For the text-containing cell, return its midpoint in [X, Y] coordinate format. 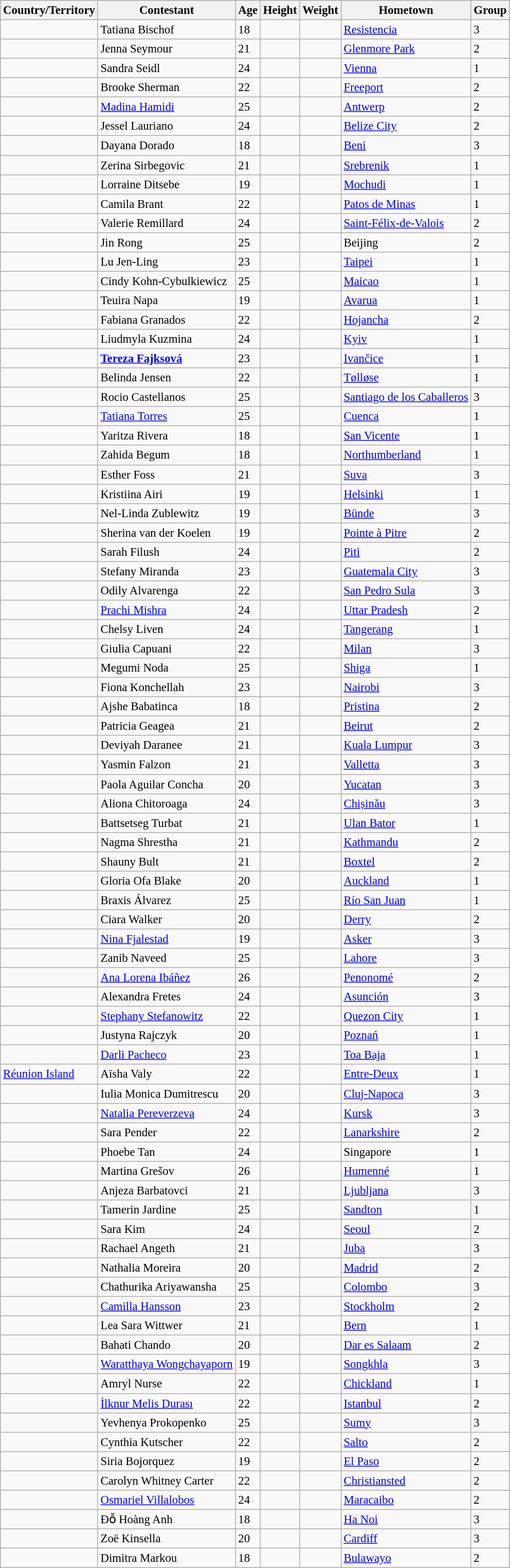
Paola Aguilar Concha [167, 784]
Réunion Island [49, 1074]
Camilla Hansson [167, 1307]
Cuenca [406, 416]
Chelsy Liven [167, 629]
Bulawayo [406, 1558]
Jin Rong [167, 242]
Tatiana Torres [167, 416]
Yaritza Rivera [167, 436]
Humenné [406, 1171]
Derry [406, 920]
Hojancha [406, 320]
Auckland [406, 881]
Country/Territory [49, 10]
Tangerang [406, 629]
Belinda Jensen [167, 378]
Group [490, 10]
Giulia Capuani [167, 649]
Battsetseg Turbat [167, 823]
Poznań [406, 1035]
Zerina Sirbegovic [167, 165]
Sherina van der Koelen [167, 533]
Avarua [406, 301]
Santiago de los Caballeros [406, 397]
Natalia Pereverzeva [167, 1113]
Weight [320, 10]
Tamerin Jardine [167, 1210]
Sandton [406, 1210]
Height [280, 10]
El Paso [406, 1461]
Sara Kim [167, 1229]
Piti [406, 552]
Asker [406, 939]
Sara Pender [167, 1132]
Dayana Dorado [167, 146]
Jessel Lauriano [167, 126]
Contestant [167, 10]
Fiona Konchellah [167, 688]
Christiansted [406, 1481]
Beni [406, 146]
Milan [406, 649]
Madina Hamidi [167, 107]
Ana Lorena Ibáñez [167, 978]
Saint-Félix-de-Valois [406, 223]
Nathalia Moreira [167, 1268]
Iulia Monica Dumitrescu [167, 1094]
Istanbul [406, 1403]
Kyiv [406, 339]
Megumi Noda [167, 668]
Cardiff [406, 1539]
Asunción [406, 997]
Salto [406, 1442]
Mochudi [406, 184]
Darli Pacheco [167, 1055]
Singapore [406, 1152]
Waratthaya Wongchayaporn [167, 1364]
Lu Jen-Ling [167, 262]
Stephany Stefanowitz [167, 1016]
Dimitra Markou [167, 1558]
Teuira Napa [167, 301]
Maracaibo [406, 1500]
Đỗ Hoàng Anh [167, 1519]
Ulan Bator [406, 823]
Sandra Seidl [167, 68]
Nina Fjalestad [167, 939]
Kuala Lumpur [406, 746]
Penonomé [406, 978]
Cynthia Kutscher [167, 1442]
Belize City [406, 126]
Tereza Fajksová [167, 359]
Pointe à Pitre [406, 533]
Cluj-Napoca [406, 1094]
Rocio Castellanos [167, 397]
Tølløse [406, 378]
Zahida Begum [167, 455]
Prachi Mishra [167, 610]
Ajshe Babatinca [167, 707]
Carolyn Whitney Carter [167, 1481]
Alexandra Fretes [167, 997]
Helsinki [406, 494]
Lea Sara Wittwer [167, 1326]
Age [248, 10]
San Pedro Sula [406, 591]
Tatiana Bischof [167, 30]
Entre-Deux [406, 1074]
Camila Brant [167, 204]
Fabiana Granados [167, 320]
Beirut [406, 726]
Justyna Rajczyk [167, 1035]
Liudmyla Kuzmina [167, 339]
Freeport [406, 87]
Colombo [406, 1287]
Lahore [406, 958]
Shiga [406, 668]
Guatemala City [406, 571]
Patos de Minas [406, 204]
Sarah Filush [167, 552]
Maicao [406, 281]
Glenmore Park [406, 49]
Nel-Linda Zublewitz [167, 513]
Jenna Seymour [167, 49]
Taipei [406, 262]
Ha Noi [406, 1519]
Bahati Chando [167, 1345]
Ljubljana [406, 1190]
Yevhenya Prokopenko [167, 1422]
Siria Bojorquez [167, 1461]
Chathurika Ariyawansha [167, 1287]
Stockholm [406, 1307]
Esther Foss [167, 474]
Cindy Kohn-Cybulkiewicz [167, 281]
San Vicente [406, 436]
Chișinău [406, 803]
Aliona Chitoroaga [167, 803]
Juba [406, 1248]
Srebrenik [406, 165]
Hometown [406, 10]
Odily Alvarenga [167, 591]
Stefany Miranda [167, 571]
Antwerp [406, 107]
İlknur Melis Durası [167, 1403]
Rachael Angeth [167, 1248]
Anjeza Barbatovci [167, 1190]
Deviyah Daranee [167, 746]
Brooke Sherman [167, 87]
Lanarkshire [406, 1132]
Uttar Pradesh [406, 610]
Kursk [406, 1113]
Shauny Bult [167, 861]
Ivančice [406, 359]
Kristiina Airi [167, 494]
Zanib Naveed [167, 958]
Suva [406, 474]
Patricia Geagea [167, 726]
Seoul [406, 1229]
Yasmin Falzon [167, 765]
Songkhla [406, 1364]
Bünde [406, 513]
Amryl Nurse [167, 1384]
Valerie Remillard [167, 223]
Sumy [406, 1422]
Valletta [406, 765]
Río San Juan [406, 900]
Aïsha Valy [167, 1074]
Madrid [406, 1268]
Toa Baja [406, 1055]
Northumberland [406, 455]
Bern [406, 1326]
Vienna [406, 68]
Lorraine Ditsebe [167, 184]
Boxtel [406, 861]
Martina Grešov [167, 1171]
Dar es Salaam [406, 1345]
Beijing [406, 242]
Phoebe Tan [167, 1152]
Zoë Kinsella [167, 1539]
Gloria Ofa Blake [167, 881]
Quezon City [406, 1016]
Nagma Shrestha [167, 842]
Chickland [406, 1384]
Nairobi [406, 688]
Resistencia [406, 30]
Osmariel Villalobos [167, 1500]
Yucatan [406, 784]
Kathmandu [406, 842]
Braxis Álvarez [167, 900]
Pristina [406, 707]
Ciara Walker [167, 920]
